Detect which cell encompasses the target text, then output its [x, y] center coordinate. 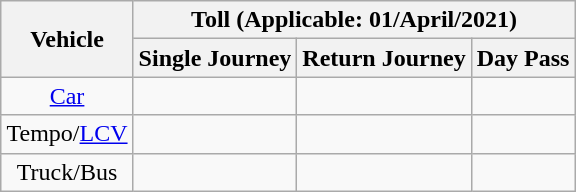
Single Journey [215, 58]
Return Journey [384, 58]
Car [67, 96]
Tempo/LCV [67, 134]
Day Pass [523, 58]
Truck/Bus [67, 172]
Toll (Applicable: 01/April/2021) [354, 20]
Vehicle [67, 39]
